From the cell containing the given text, extract its center point as [X, Y] coordinate. 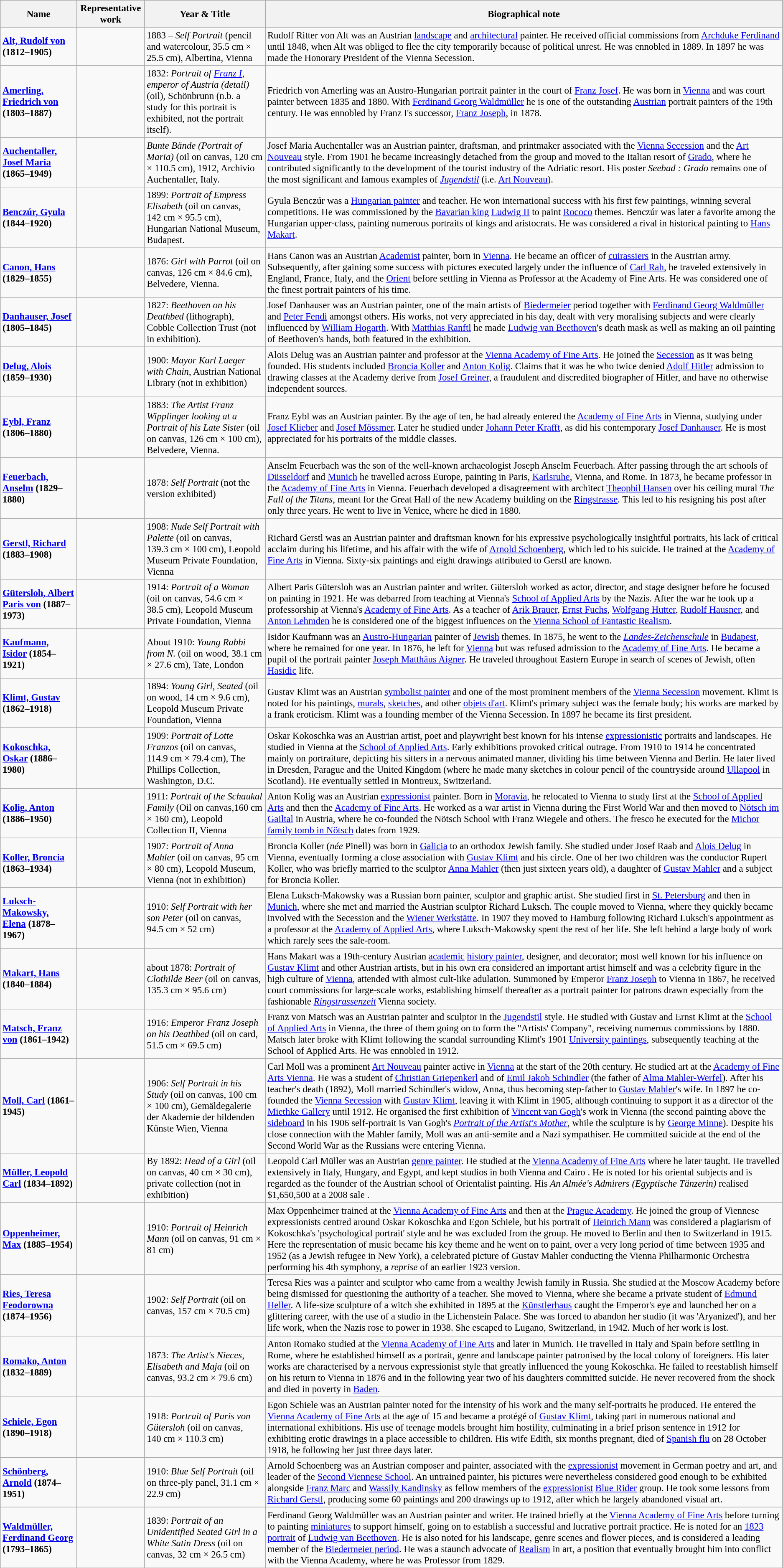
1873: The Artist's Nieces, Elisabeth and Maja (oil on canvas, 93.2 cm × 79.6 cm) [205, 1366]
Delug, Alois (1859–1930) [38, 372]
about 1878: Portrait of Clothilde Beer (oil on canvas, 135.3 cm × 95.6 cm) [205, 979]
Bunte Bände (Portrait of Maria) (oil on canvas, 120 cm × 110.5 cm), 1912, Archivio Auchentaller, Italy. [205, 163]
Makart, Hans (1840–1884) [38, 979]
1916: Emperor Franz Joseph on his Deathbed (oil on card, 51.5 cm × 69.5 cm) [205, 1034]
Kolig, Anton (1886–1950) [38, 814]
Gütersloh, Albert Paris von (1887–1973) [38, 604]
Kaufmann, Isidor (1854–1921) [38, 653]
Oppenheimer, Max (1885–1954) [38, 1239]
Auchentaller, Josef Maria (1865–1949) [38, 163]
Kokoschka, Oskar (1886–1980) [38, 758]
Canon, Hans (1829–1855) [38, 273]
1883: The Artist Franz Wipplinger looking at a Portrait of his Late Sister (oil on canvas, 126 cm × 100 cm), Belvedere, Vienna. [205, 427]
1878: Self Portrait (not the version exhibited) [205, 488]
1827: Beethoven on his Deathbed (lithograph), Cobble Collection Trust (not in exhibition). [205, 322]
Danhauser, Josef (1805–1845) [38, 322]
About 1910: Young Rabbi from N. (oil on wood, 38.1 cm × 27.6 cm), Tate, London [205, 653]
1832: Portrait of Franz I, emperor of Austria (detail) (oil), Schönbrunn (n.b. a study for this portrait is exhibited, not the portrait itself). [205, 102]
1910: Portrait of Heinrich Mann (oil on canvas, 91 cm × 81 cm) [205, 1239]
1883 – Self Portrait (pencil and watercolour, 35.5 cm × 25.5 cm), Albertina, Vienna [205, 47]
1909: Portrait of Lotte Franzos (oil on canvas, 114.9 cm × 79.4 cm), The Phillips Collection, Washington, D.C. [205, 758]
Luksch-Makowsky, Elena (1878–1967) [38, 918]
1902: Self Portrait (oil on canvas, 157 cm × 70.5 cm) [205, 1306]
1914: Portrait of a Woman (oil on canvas, 54.6 cm × 38.5 cm), Leopold Museum Private Foundation, Vienna [205, 604]
Waldmüller, Ferdinand Georg (1793–1865) [38, 1538]
Schönberg, Arnold (1874–1951) [38, 1482]
1918: Portrait of Paris von Gütersloh (oil on canvas, 140 cm × 110.3 cm) [205, 1427]
1910: Self Portrait with her son Peter (oil on canvas, 94.5 cm × 52 cm) [205, 918]
1906: Self Portrait in his Study (oil on canvas, 100 cm × 100 cm), Gemäldegalerie der Akademie der bildenden Künste Wien, Vienna [205, 1106]
Alt, Rudolf von (1812–1905) [38, 47]
1839: Portrait of an Unidentified Seated Girl in a White Satin Dress (oil on canvas, 32 cm × 26.5 cm) [205, 1538]
1908: Nude Self Portrait with Palette (oil on canvas, 139.3 cm × 100 cm), Leopold Museum Private Foundation, Vienna [205, 549]
Klimt, Gustav (1862–1918) [38, 703]
Schiele, Egon (1890–1918) [38, 1427]
1894: Young Girl, Seated (oil on wood, 14 cm × 9.6 cm), Leopold Museum Private Foundation, Vienna [205, 703]
1911: Portrait of the Schaukal Family (Oil on canvas,160 cm × 160 cm), Leopold Collection II, Vienna [205, 814]
By 1892: Head of a Girl (oil on canvas, 40 cm × 30 cm), private collection (not in exhibition) [205, 1178]
Matsch, Franz von (1861–1942) [38, 1034]
1899: Portrait of Empress Elisabeth (oil on canvas, 142 cm × 95.5 cm), Hungarian National Museum, Budapest. [205, 218]
1910: Blue Self Portrait (oil on three-ply panel, 31.1 cm × 22.9 cm) [205, 1482]
Ries, Teresa Feodorowna (1874–1956) [38, 1306]
Müller, Leopold Carl (1834–1892) [38, 1178]
1876: Girl with Parrot (oil on canvas, 126 cm × 84.6 cm), Belvedere, Vienna. [205, 273]
Representative work [110, 14]
Biographical note [524, 14]
Eybl, Franz (1806–1880) [38, 427]
Feuerbach, Anselm (1829–1880) [38, 488]
1907: Portrait of Anna Mahler (oil on canvas, 95 cm × 80 cm), Leopold Museum, Vienna (not in exhibition) [205, 863]
Year & Title [205, 14]
Name [38, 14]
Benczúr, Gyula (1844–1920) [38, 218]
Romako, Anton (1832–1889) [38, 1366]
Moll, Carl (1861–1945) [38, 1106]
Amerling, Friedrich von (1803–1887) [38, 102]
Gerstl, Richard (1883–1908) [38, 549]
1900: Mayor Karl Lueger with Chain, Austrian National Library (not in exhibition) [205, 372]
Koller, Broncia (1863–1934) [38, 863]
